Return [X, Y] of the center of cell containing provided text 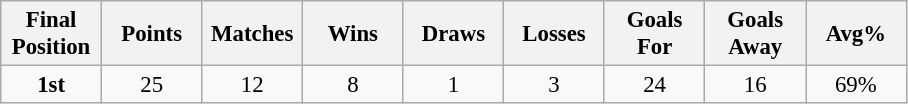
Goals For [654, 34]
1st [52, 85]
Avg% [856, 34]
16 [756, 85]
25 [152, 85]
Losses [554, 34]
Goals Away [756, 34]
Final Position [52, 34]
Matches [252, 34]
Wins [354, 34]
69% [856, 85]
12 [252, 85]
8 [354, 85]
1 [454, 85]
24 [654, 85]
Draws [454, 34]
3 [554, 85]
Points [152, 34]
